Search for the cell housing the specified text and yield its [x, y] center coordinate. 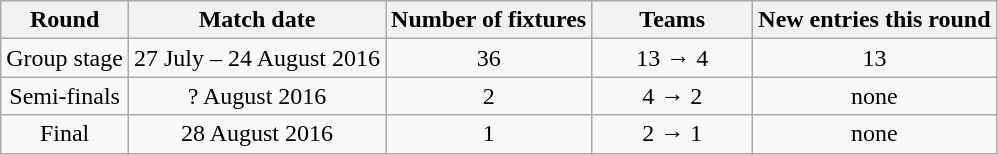
Teams [672, 20]
27 July – 24 August 2016 [256, 58]
13 [874, 58]
1 [489, 134]
4 → 2 [672, 96]
New entries this round [874, 20]
13 → 4 [672, 58]
Final [65, 134]
? August 2016 [256, 96]
Round [65, 20]
2 [489, 96]
Group stage [65, 58]
36 [489, 58]
2 → 1 [672, 134]
Number of fixtures [489, 20]
Semi-finals [65, 96]
Match date [256, 20]
28 August 2016 [256, 134]
